Return (X, Y) of the center of cell containing provided text 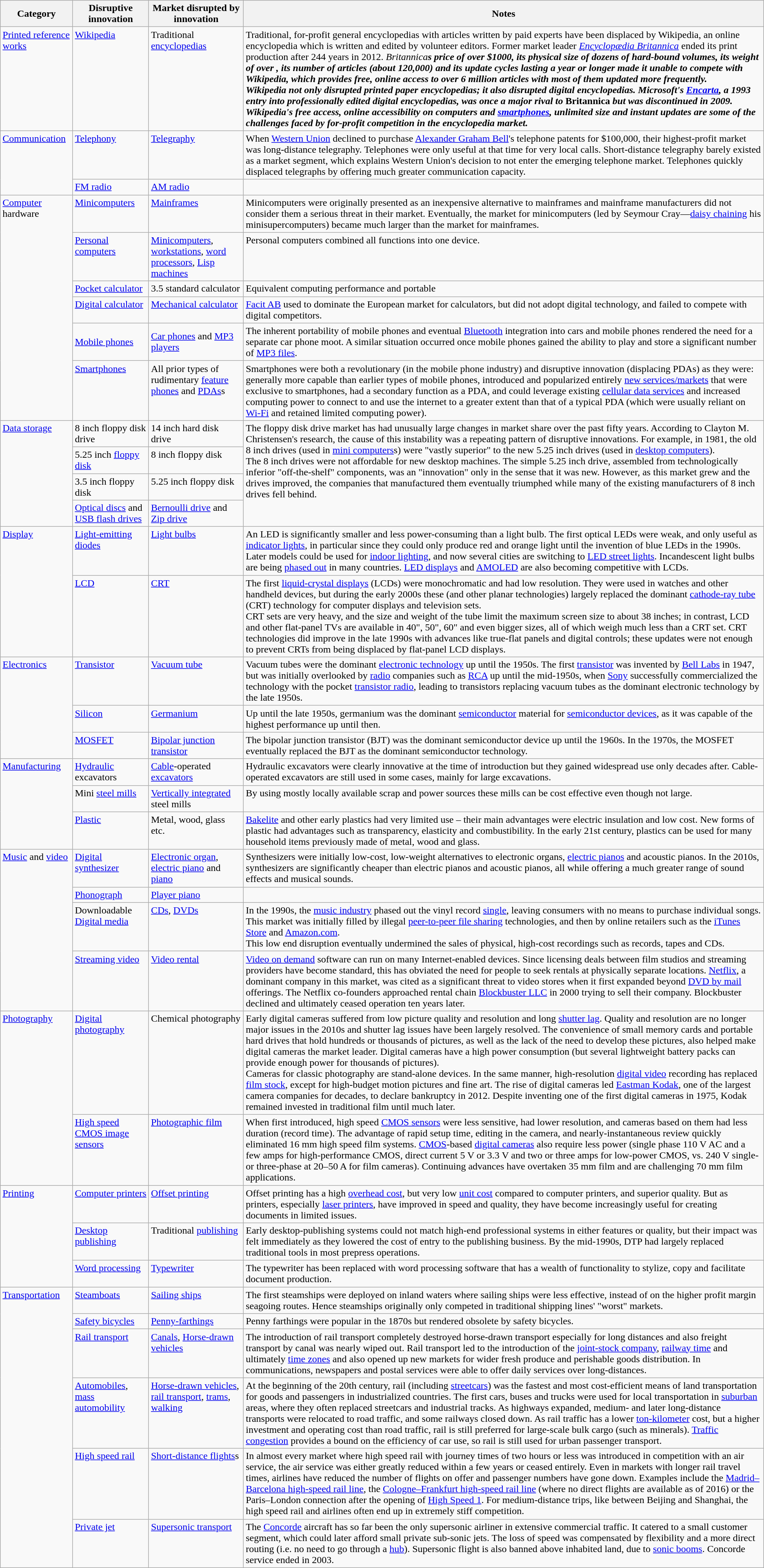
Telegraphy (196, 155)
Pocket calculator (111, 289)
Short-distance flightss (196, 1484)
Minicomputers (111, 214)
Category (37, 14)
Personal computers combined all functions into one device. (504, 256)
All prior types of rudimentary feature phones and PDAss (196, 390)
Safety bicycles (111, 1321)
Metal, wood, glass etc. (196, 831)
Facit AB used to dominate the European market for calculators, but did not adopt digital technology, and failed to compete with digital competitors. (504, 310)
Bernoulli drive and Zip drive (196, 514)
Vacuum tube (196, 681)
By using mostly locally available scrap and power sources these mills can be cost effective even though not large. (504, 799)
Traditional encyclopedias (196, 79)
8 inch floppy disk drive (111, 434)
Light-emitting diodes (111, 551)
Personal computers (111, 256)
Sailing ships (196, 1300)
Rail transport (111, 1353)
Offset printing (196, 1204)
Streaming video (111, 981)
Hydraulic excavators (111, 772)
CRT (196, 616)
3.5 standard calculator (196, 289)
Cable-operated excavators (196, 772)
Vertically integrated steel mills (196, 799)
Electronic organ, electric piano and piano (196, 868)
Digital synthesizer (111, 868)
Minicomputers, workstations, word processors, Lisp machines (196, 256)
Player piano (196, 895)
Automobiles, mass automobility (111, 1413)
Horse-drawn vehicles, rail transport, trams, walking (196, 1413)
Market disrupted by innovation (196, 14)
Phonograph (111, 895)
Car phones and MP3 players (196, 342)
Penny farthings were popular in the 1870s but rendered obsolete by safety bicycles. (504, 1321)
Computer printers (111, 1204)
Digital calculator (111, 310)
Mainframes (196, 214)
Private jet (111, 1543)
FM radio (111, 187)
Mini steel mills (111, 799)
Canals, Horse-drawn vehicles (196, 1353)
Traditional publishing (196, 1242)
Photographic film (196, 1150)
Typewriter (196, 1274)
Digital photography (111, 1062)
Light bulbs (196, 551)
MOSFET (111, 746)
Photography (37, 1098)
3.5 inch floppy disk (111, 487)
Bipolar junction transistor (196, 746)
Smartphones (111, 390)
Video rental (196, 981)
Desktop publishing (111, 1242)
Word processing (111, 1274)
Data storage (37, 473)
Mechanical calculator (196, 310)
Downloadable Digital media (111, 927)
High speed rail (111, 1484)
CDs, DVDs (196, 927)
Printed reference works (37, 79)
Transistor (111, 681)
Supersonic transport (196, 1543)
Manufacturing (37, 804)
Display (37, 592)
Steamboats (111, 1300)
Disruptive innovation (111, 14)
8 inch floppy disk (196, 460)
Silicon (111, 719)
Notes (504, 14)
Chemical photography (196, 1062)
Wikipedia (111, 79)
LCD (111, 616)
Communication (37, 163)
14 inch hard disk drive (196, 434)
High speed CMOS image sensors (111, 1150)
AM radio (196, 187)
Computer hardware (37, 307)
Transportation (37, 1428)
Music and video (37, 930)
Telephony (111, 155)
Equivalent computing performance and portable (504, 289)
Mobile phones (111, 342)
Plastic (111, 831)
Germanium (196, 719)
Electronics (37, 708)
Printing (37, 1236)
Penny-farthings (196, 1321)
Optical discs and USB flash drives (111, 514)
